Locate the cell with the specified text and output its (X, Y) center coordinate. 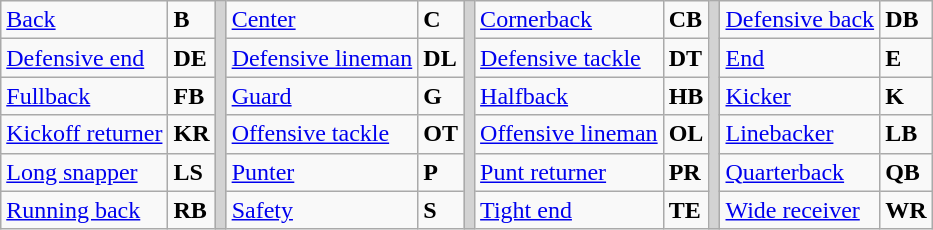
Punt returner (570, 172)
Offensive lineman (570, 134)
Linebacker (800, 134)
WR (906, 210)
Fullback (84, 96)
CB (686, 20)
Punter (322, 172)
Guard (322, 96)
B (192, 20)
Defensive back (800, 20)
Defensive end (84, 58)
DT (686, 58)
P (441, 172)
DE (192, 58)
RB (192, 210)
PR (686, 172)
DB (906, 20)
LS (192, 172)
G (441, 96)
QB (906, 172)
E (906, 58)
Wide receiver (800, 210)
Defensive tackle (570, 58)
Safety (322, 210)
Offensive tackle (322, 134)
LB (906, 134)
Running back (84, 210)
Defensive lineman (322, 58)
Tight end (570, 210)
S (441, 210)
Long snapper (84, 172)
Kicker (800, 96)
K (906, 96)
Cornerback (570, 20)
Quarterback (800, 172)
C (441, 20)
Kickoff returner (84, 134)
TE (686, 210)
HB (686, 96)
Back (84, 20)
DL (441, 58)
Center (322, 20)
Halfback (570, 96)
OL (686, 134)
OT (441, 134)
End (800, 58)
KR (192, 134)
FB (192, 96)
